For the text-containing cell, return its midpoint in [X, Y] coordinate format. 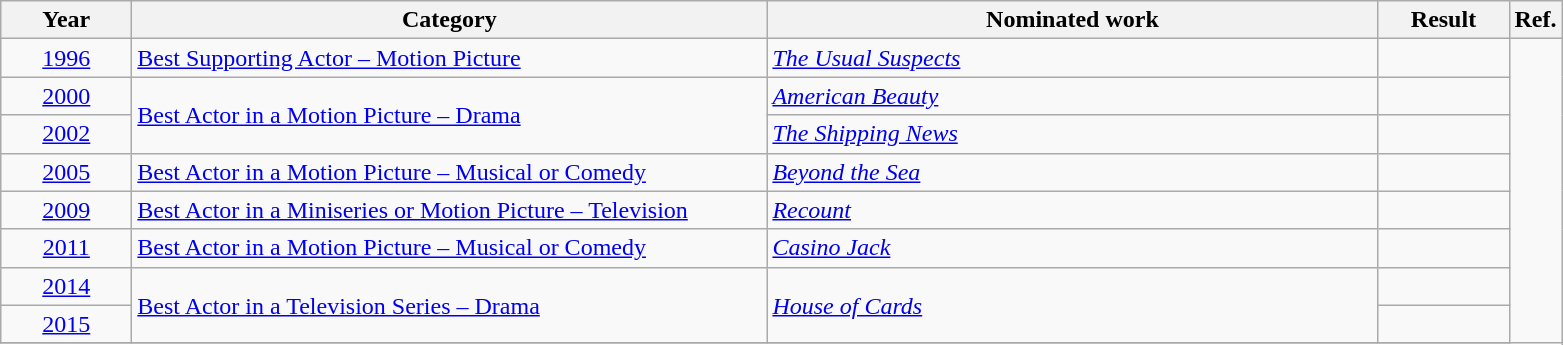
Casino Jack [1072, 248]
Ref. [1536, 20]
Recount [1072, 210]
Category [450, 20]
Year [66, 20]
2015 [66, 324]
Beyond the Sea [1072, 172]
2009 [66, 210]
Best Actor in a Miniseries or Motion Picture – Television [450, 210]
The Usual Suspects [1072, 58]
2014 [66, 286]
2002 [66, 134]
Best Actor in a Television Series – Drama [450, 305]
Nominated work [1072, 20]
2000 [66, 96]
House of Cards [1072, 305]
Best Actor in a Motion Picture – Drama [450, 115]
1996 [66, 58]
2011 [66, 248]
Best Supporting Actor – Motion Picture [450, 58]
2005 [66, 172]
American Beauty [1072, 96]
The Shipping News [1072, 134]
Result [1444, 20]
